Locate the cell with the specified text and output its (x, y) center coordinate. 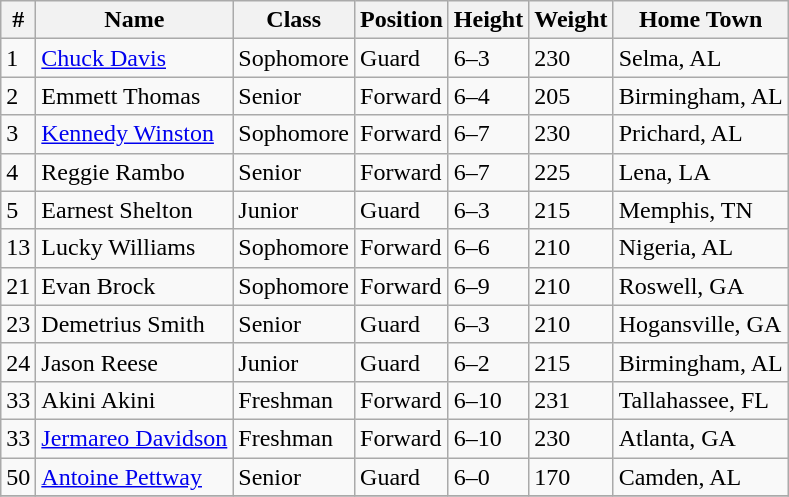
Evan Brock (134, 286)
Reggie Rambo (134, 172)
50 (18, 477)
Memphis, TN (700, 210)
Prichard, AL (700, 134)
205 (571, 96)
Akini Akini (134, 400)
Atlanta, GA (700, 438)
# (18, 20)
Selma, AL (700, 58)
5 (18, 210)
170 (571, 477)
Emmett Thomas (134, 96)
225 (571, 172)
6–9 (488, 286)
Name (134, 20)
6–6 (488, 248)
24 (18, 362)
6–4 (488, 96)
Height (488, 20)
Demetrius Smith (134, 324)
23 (18, 324)
1 (18, 58)
Class (294, 20)
Antoine Pettway (134, 477)
3 (18, 134)
Lena, LA (700, 172)
Roswell, GA (700, 286)
Chuck Davis (134, 58)
Tallahassee, FL (700, 400)
Weight (571, 20)
2 (18, 96)
231 (571, 400)
6–2 (488, 362)
6–0 (488, 477)
Kennedy Winston (134, 134)
Jermareo Davidson (134, 438)
21 (18, 286)
4 (18, 172)
Lucky Williams (134, 248)
13 (18, 248)
Nigeria, AL (700, 248)
Camden, AL (700, 477)
Home Town (700, 20)
Hogansville, GA (700, 324)
Position (402, 20)
Earnest Shelton (134, 210)
Jason Reese (134, 362)
